Locate the cell with the specified text and output its [x, y] center coordinate. 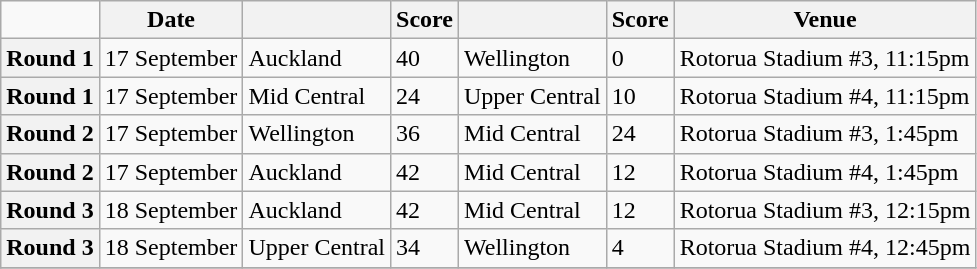
34 [425, 248]
Rotorua Stadium #3, 1:45pm [825, 134]
Rotorua Stadium #3, 12:15pm [825, 210]
Rotorua Stadium #4, 1:45pm [825, 172]
36 [425, 134]
0 [640, 58]
Venue [825, 20]
10 [640, 96]
Rotorua Stadium #3, 11:15pm [825, 58]
Rotorua Stadium #4, 12:45pm [825, 248]
40 [425, 58]
Rotorua Stadium #4, 11:15pm [825, 96]
4 [640, 248]
Date [171, 20]
